Locate the cell with the specified text and output its (x, y) center coordinate. 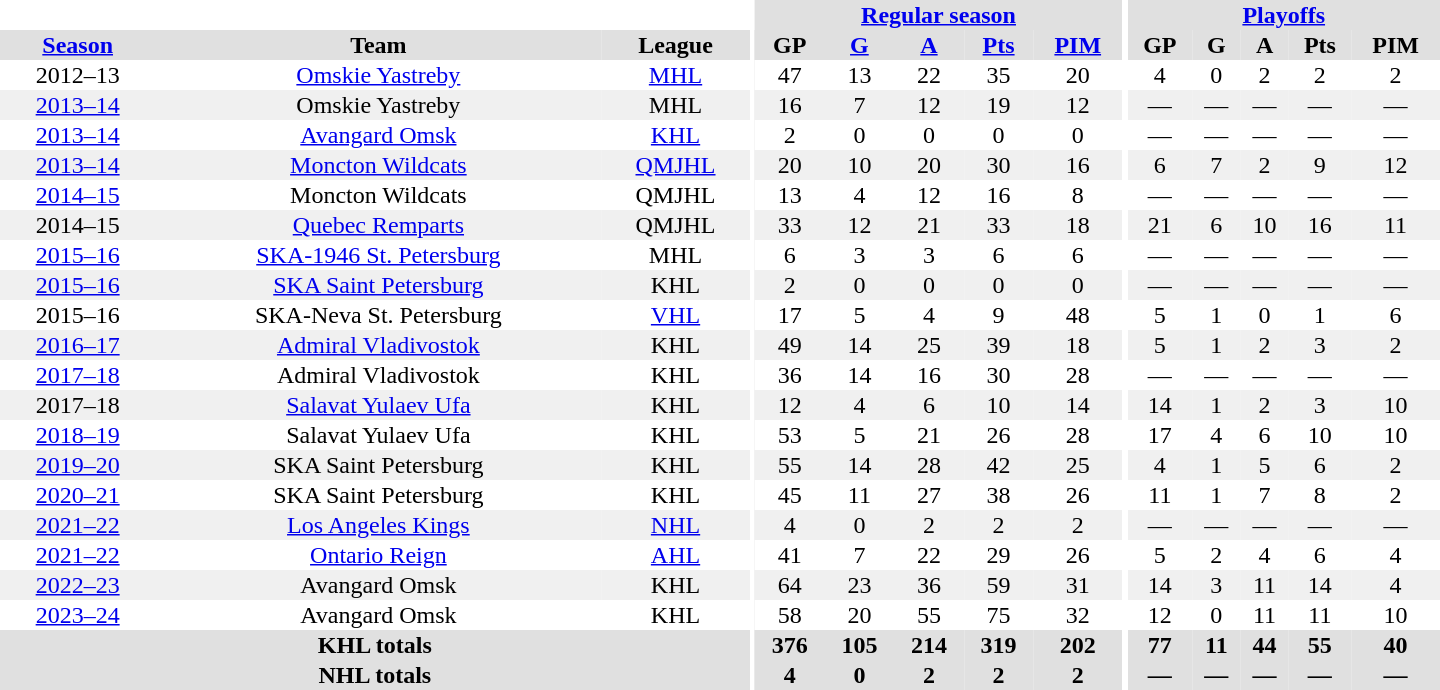
2020–21 (78, 495)
38 (999, 495)
KHL totals (375, 645)
376 (790, 645)
2022–23 (78, 585)
59 (999, 585)
319 (999, 645)
53 (790, 435)
League (675, 45)
32 (1078, 615)
40 (1396, 645)
NHL (675, 525)
47 (790, 75)
49 (790, 345)
Team (378, 45)
35 (999, 75)
202 (1078, 645)
45 (790, 495)
AHL (675, 555)
SKA-1946 St. Petersburg (378, 255)
44 (1264, 645)
77 (1160, 645)
31 (1078, 585)
SKA-Neva St. Petersburg (378, 315)
2016–17 (78, 345)
23 (860, 585)
41 (790, 555)
VHL (675, 315)
42 (999, 465)
Regular season (938, 15)
Playoffs (1284, 15)
19 (999, 105)
64 (790, 585)
Quebec Remparts (378, 225)
2012–13 (78, 75)
214 (929, 645)
27 (929, 495)
2019–20 (78, 465)
2018–19 (78, 435)
105 (860, 645)
58 (790, 615)
39 (999, 345)
29 (999, 555)
2023–24 (78, 615)
75 (999, 615)
NHL totals (375, 675)
Los Angeles Kings (378, 525)
48 (1078, 315)
Ontario Reign (378, 555)
Season (78, 45)
